Return the [X, Y] coordinate for the center point of the cell that contains the specified text.  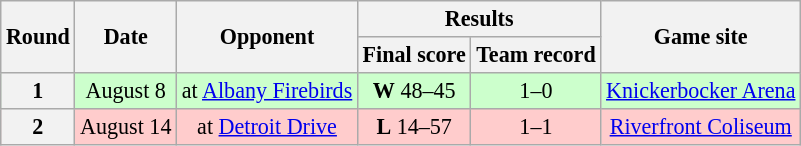
L 14–57 [414, 126]
August 14 [126, 126]
Opponent [268, 36]
August 8 [126, 90]
1–1 [536, 126]
Results [478, 18]
Date [126, 36]
Game site [701, 36]
at Detroit Drive [268, 126]
Team record [536, 54]
at Albany Firebirds [268, 90]
Riverfront Coliseum [701, 126]
1–0 [536, 90]
W 48–45 [414, 90]
Round [38, 36]
Final score [414, 54]
2 [38, 126]
Knickerbocker Arena [701, 90]
1 [38, 90]
